Determine the (X, Y) coordinate at the center of the cell enclosing the given text.  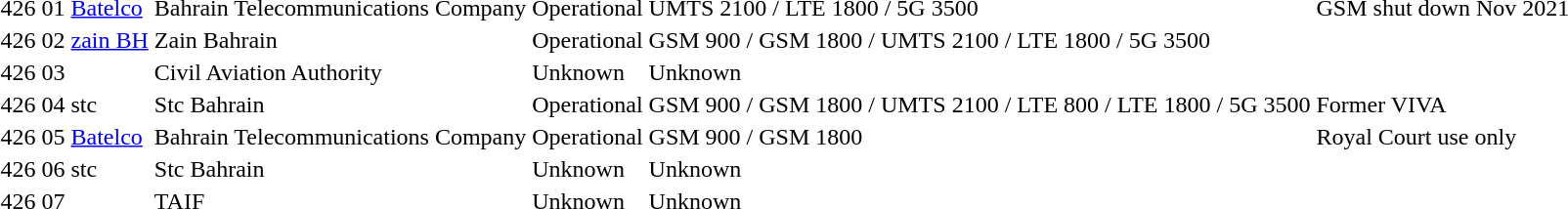
Batelco (109, 137)
04 (53, 104)
GSM 900 / GSM 1800 (980, 137)
05 (53, 137)
GSM 900 / GSM 1800 / UMTS 2100 / LTE 1800 / 5G 3500 (980, 40)
03 (53, 72)
GSM 900 / GSM 1800 / UMTS 2100 / LTE 800 / LTE 1800 / 5G 3500 (980, 104)
02 (53, 40)
Zain Bahrain (340, 40)
zain BH (109, 40)
06 (53, 169)
Bahrain Telecommunications Company (340, 137)
Civil Aviation Authority (340, 72)
